Return [X, Y] of the center of cell containing provided text 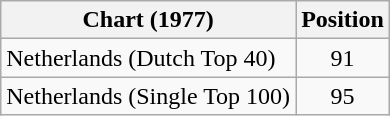
Chart (1977) [148, 20]
Position [343, 20]
Netherlands (Dutch Top 40) [148, 58]
95 [343, 96]
Netherlands (Single Top 100) [148, 96]
91 [343, 58]
